From the cell containing the given text, extract its center point as [x, y] coordinate. 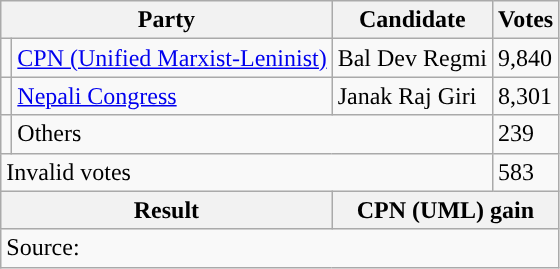
8,301 [526, 96]
Result [166, 210]
Party [166, 20]
Nepali Congress [172, 96]
CPN (UML) gain [446, 210]
239 [526, 134]
Source: [280, 248]
Invalid votes [247, 172]
Bal Dev Regmi [412, 58]
CPN (Unified Marxist-Leninist) [172, 58]
Others [252, 134]
Votes [526, 20]
583 [526, 172]
Candidate [412, 20]
Janak Raj Giri [412, 96]
9,840 [526, 58]
